For the text-containing cell, return its midpoint in [X, Y] coordinate format. 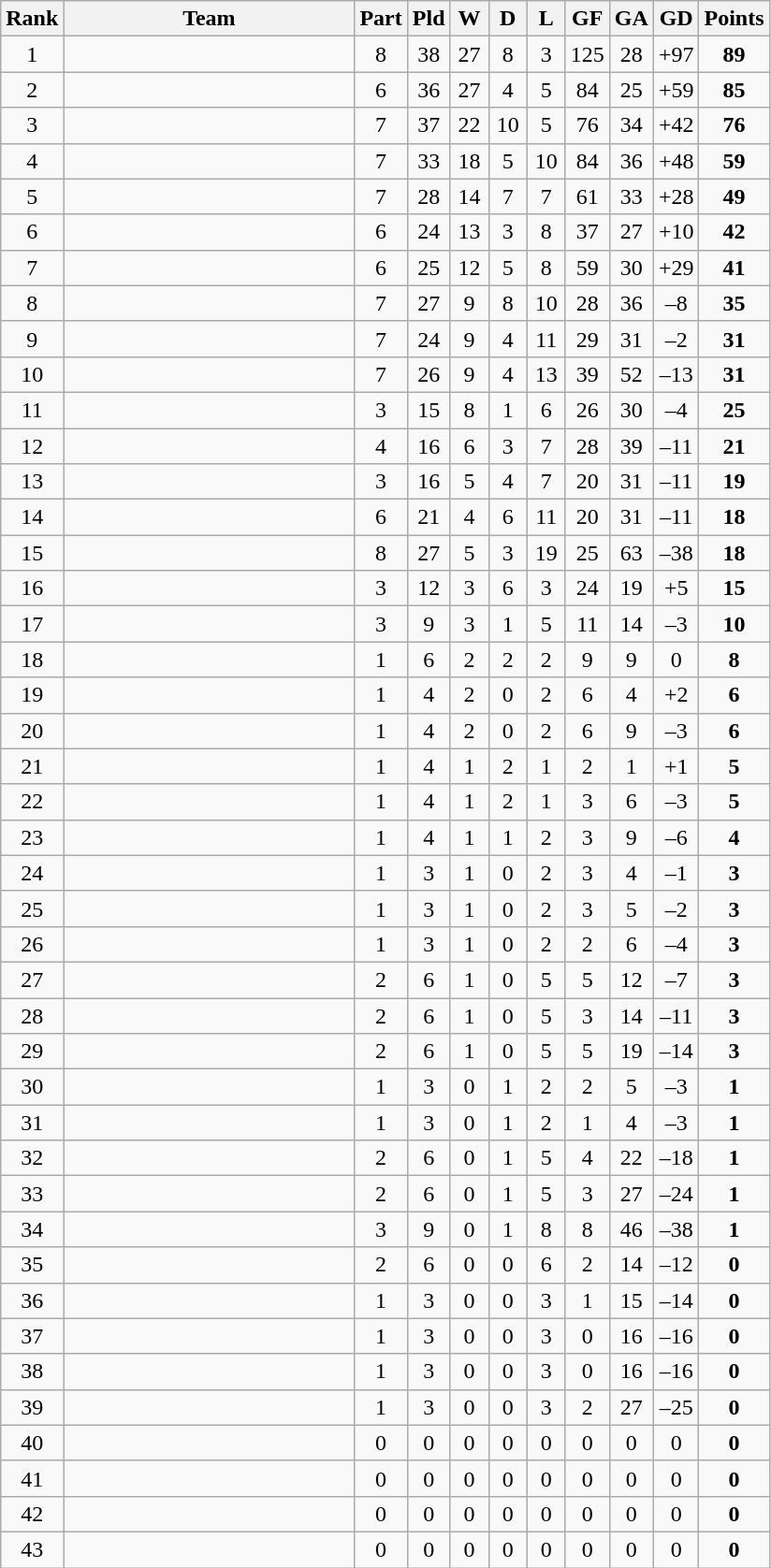
125 [588, 54]
43 [32, 1549]
–12 [676, 1265]
–6 [676, 837]
23 [32, 837]
–7 [676, 980]
+59 [676, 90]
46 [631, 1229]
89 [734, 54]
L [546, 19]
GF [588, 19]
+97 [676, 54]
52 [631, 374]
–1 [676, 873]
–18 [676, 1158]
GA [631, 19]
49 [734, 196]
+42 [676, 125]
–24 [676, 1194]
–13 [676, 374]
D [507, 19]
+29 [676, 268]
85 [734, 90]
+28 [676, 196]
+2 [676, 695]
GD [676, 19]
+5 [676, 588]
–8 [676, 303]
61 [588, 196]
Points [734, 19]
Pld [429, 19]
40 [32, 1443]
Part [381, 19]
Rank [32, 19]
–25 [676, 1407]
+1 [676, 766]
+10 [676, 232]
W [470, 19]
32 [32, 1158]
63 [631, 553]
17 [32, 624]
Team [210, 19]
+48 [676, 161]
